Return [X, Y] of the center of cell containing provided text 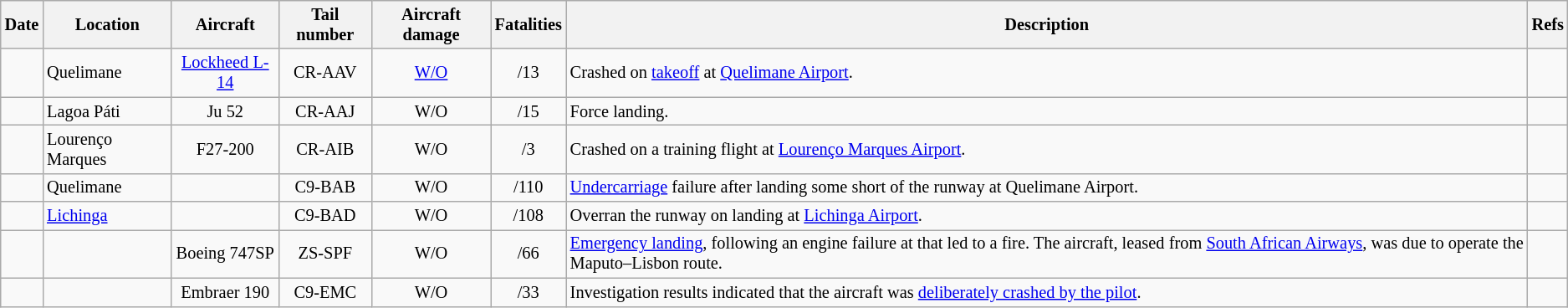
/108 [529, 216]
/13 [529, 73]
Crashed on a training flight at Lourenço Marques Airport. [1047, 149]
/33 [529, 292]
Aircraft damage [431, 24]
/110 [529, 187]
CR-AAJ [324, 111]
C9-BAD [324, 216]
Boeing 747SP [225, 254]
Refs [1548, 24]
Embraer 190 [225, 292]
CR-AAV [324, 73]
Tail number [324, 24]
/66 [529, 254]
Undercarriage failure after landing some short of the runway at Quelimane Airport. [1047, 187]
Ju 52 [225, 111]
C9-EMC [324, 292]
Lichinga [107, 216]
Lagoa Páti [107, 111]
Overran the runway on landing at Lichinga Airport. [1047, 216]
C9-BAB [324, 187]
ZS-SPF [324, 254]
Lockheed L-14 [225, 73]
/15 [529, 111]
Date [22, 24]
Description [1047, 24]
Fatalities [529, 24]
Investigation results indicated that the aircraft was deliberately crashed by the pilot. [1047, 292]
Aircraft [225, 24]
/3 [529, 149]
CR-AIB [324, 149]
Crashed on takeoff at Quelimane Airport. [1047, 73]
Lourenço Marques [107, 149]
F27-200 [225, 149]
Location [107, 24]
Force landing. [1047, 111]
